Provide the (x, y) coordinate of the cell's center where the given text is located.  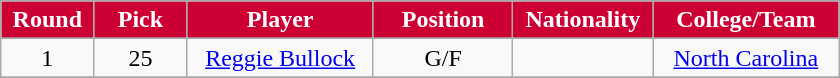
1 (48, 58)
North Carolina (746, 58)
25 (140, 58)
Round (48, 20)
Reggie Bullock (280, 58)
College/Team (746, 20)
G/F (443, 58)
Pick (140, 20)
Position (443, 20)
Player (280, 20)
Nationality (583, 20)
